Provide the [X, Y] coordinate of the cell's center where the given text is located.  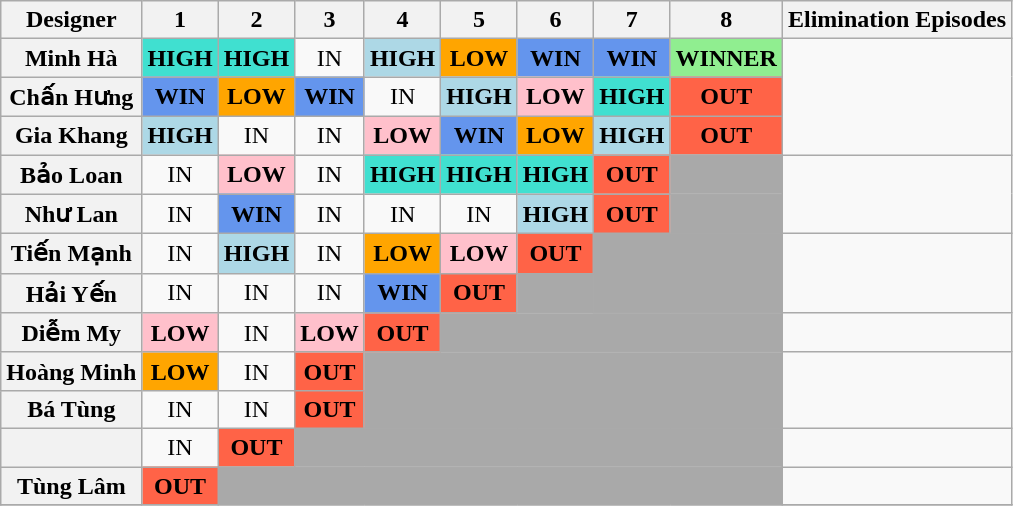
2 [256, 20]
Designer [72, 20]
3 [330, 20]
7 [632, 20]
5 [479, 20]
Chấn Hưng [72, 97]
Hải Yến [72, 293]
Hoàng Minh [72, 371]
WINNER [726, 58]
Tùng Lâm [72, 485]
Elimination Episodes [896, 20]
Tiến Mạnh [72, 254]
Gia Khang [72, 135]
4 [402, 20]
1 [180, 20]
Như Lan [72, 214]
Diễm My [72, 333]
Minh Hà [72, 58]
8 [726, 20]
Bảo Loan [72, 174]
Bá Tùng [72, 409]
6 [555, 20]
